Determine the (x, y) coordinate at the center of the cell enclosing the given text.  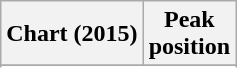
Peak position (189, 34)
Chart (2015) (72, 34)
